Capture the cell that displays the provided text and extract its [x, y] central coordinate. 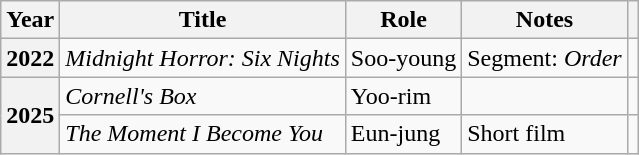
2022 [30, 58]
Cornell's Box [203, 96]
Title [203, 20]
2025 [30, 115]
The Moment I Become You [203, 134]
Midnight Horror: Six Nights [203, 58]
Yoo-rim [403, 96]
Short film [544, 134]
Year [30, 20]
Role [403, 20]
Notes [544, 20]
Segment: Order [544, 58]
Soo-young [403, 58]
Eun-jung [403, 134]
